Find where the given text appears and provide that cell's center as (X, Y) coordinate. 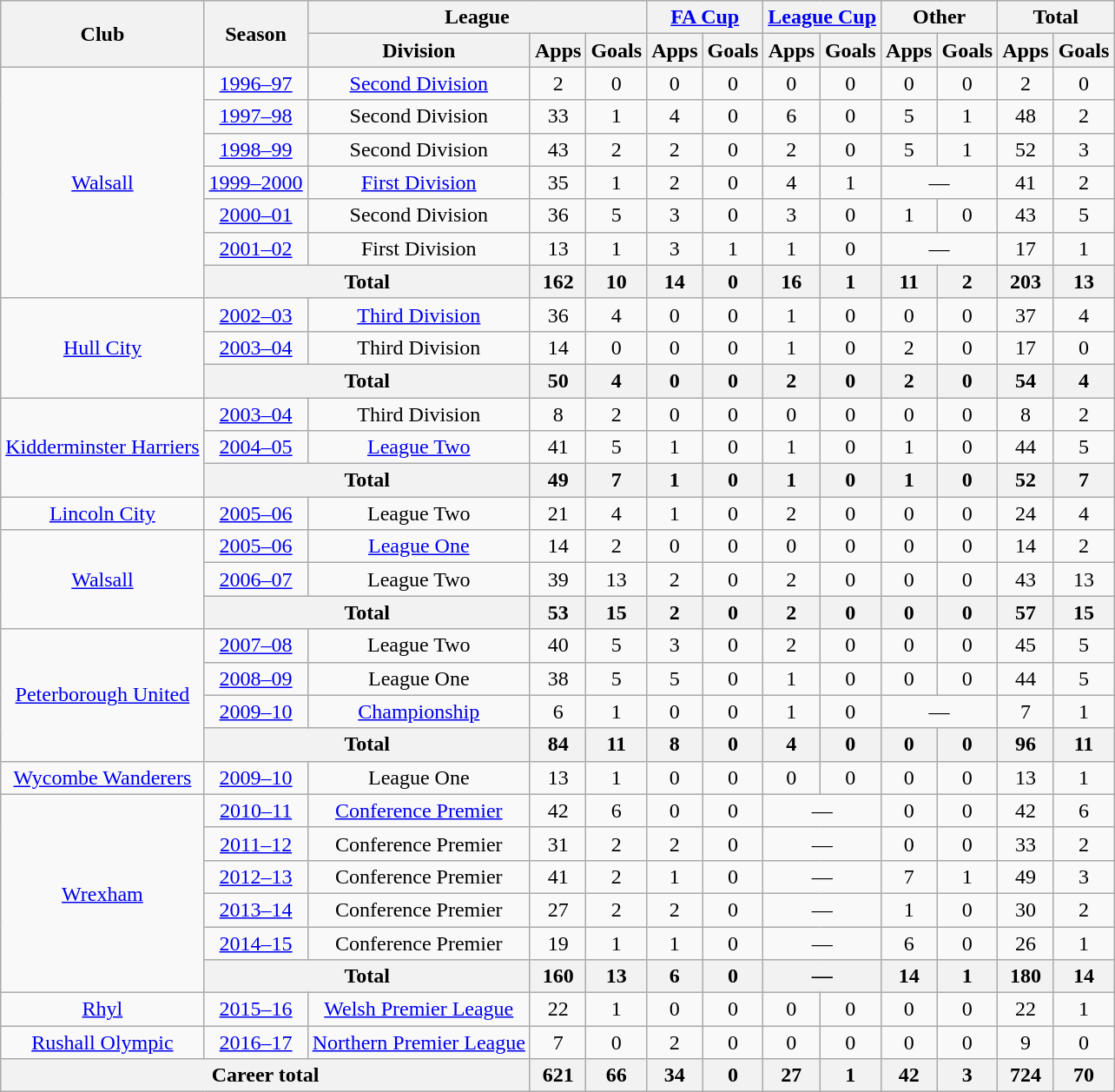
1999–2000 (255, 182)
FA Cup (705, 17)
Kidderminster Harriers (102, 447)
31 (557, 844)
84 (557, 745)
57 (1026, 612)
Northern Premier League (419, 1042)
54 (1026, 381)
34 (675, 1075)
2001–02 (255, 248)
2004–05 (255, 447)
10 (617, 281)
2011–12 (255, 844)
38 (557, 678)
Club (102, 34)
Peterborough United (102, 695)
203 (1026, 281)
1997–98 (255, 116)
Rhyl (102, 1009)
96 (1026, 745)
2013–14 (255, 910)
2014–15 (255, 943)
70 (1084, 1075)
19 (557, 943)
53 (557, 612)
48 (1026, 116)
724 (1026, 1075)
Career total (266, 1075)
2007–08 (255, 645)
66 (617, 1075)
2012–13 (255, 877)
621 (557, 1075)
39 (557, 579)
21 (557, 513)
2016–17 (255, 1042)
Championship (419, 711)
180 (1026, 976)
1998–99 (255, 149)
2000–01 (255, 215)
35 (557, 182)
Rushall Olympic (102, 1042)
26 (1026, 943)
1996–97 (255, 83)
162 (557, 281)
2015–16 (255, 1009)
League (477, 17)
160 (557, 976)
50 (557, 381)
2008–09 (255, 678)
30 (1026, 910)
37 (1026, 314)
Division (419, 50)
Wrexham (102, 893)
2010–11 (255, 811)
2002–03 (255, 314)
16 (792, 281)
Lincoln City (102, 513)
League Cup (822, 17)
Season (255, 34)
24 (1026, 513)
Welsh Premier League (419, 1009)
9 (1026, 1042)
Wycombe Wanderers (102, 778)
2006–07 (255, 579)
40 (557, 645)
Hull City (102, 347)
Other (940, 17)
45 (1026, 645)
